Return [x, y] of the center of cell containing provided text 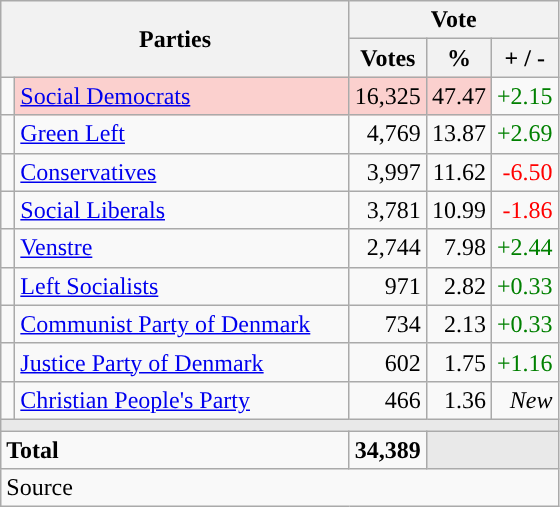
+2.69 [524, 134]
-1.86 [524, 210]
Conservatives [182, 172]
Venstre [182, 248]
602 [388, 362]
10.99 [458, 210]
Total [176, 449]
16,325 [388, 96]
3,781 [388, 210]
47.47 [458, 96]
4,769 [388, 134]
Christian People's Party [182, 400]
Parties [176, 39]
11.62 [458, 172]
7.98 [458, 248]
Green Left [182, 134]
3,997 [388, 172]
+1.16 [524, 362]
971 [388, 286]
+ / - [524, 58]
Source [280, 488]
34,389 [388, 449]
Justice Party of Denmark [182, 362]
Votes [388, 58]
2.82 [458, 286]
-6.50 [524, 172]
Social Liberals [182, 210]
734 [388, 324]
466 [388, 400]
2.13 [458, 324]
+2.44 [524, 248]
Communist Party of Denmark [182, 324]
Left Socialists [182, 286]
2,744 [388, 248]
% [458, 58]
New [524, 400]
13.87 [458, 134]
Social Democrats [182, 96]
1.75 [458, 362]
Vote [454, 20]
+2.15 [524, 96]
1.36 [458, 400]
